Find where the given text appears and provide that cell's center as [x, y] coordinate. 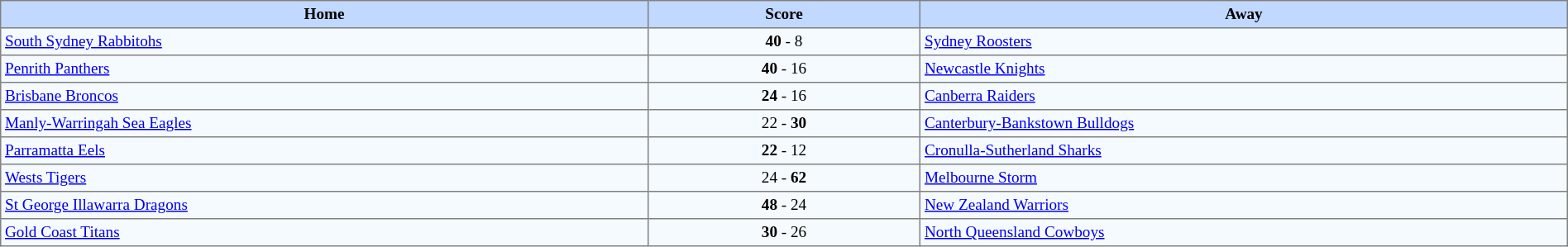
Manly-Warringah Sea Eagles [324, 124]
Canberra Raiders [1244, 96]
Home [324, 15]
New Zealand Warriors [1244, 205]
30 - 26 [784, 233]
Gold Coast Titans [324, 233]
40 - 8 [784, 41]
Newcastle Knights [1244, 69]
Brisbane Broncos [324, 96]
Away [1244, 15]
Parramatta Eels [324, 150]
South Sydney Rabbitohs [324, 41]
Wests Tigers [324, 178]
40 - 16 [784, 69]
Canterbury-Bankstown Bulldogs [1244, 124]
24 - 16 [784, 96]
22 - 12 [784, 150]
Sydney Roosters [1244, 41]
Cronulla-Sutherland Sharks [1244, 150]
Melbourne Storm [1244, 178]
North Queensland Cowboys [1244, 233]
48 - 24 [784, 205]
Penrith Panthers [324, 69]
St George Illawarra Dragons [324, 205]
22 - 30 [784, 124]
24 - 62 [784, 178]
Score [784, 15]
